From the cell containing the given text, extract its center point as [x, y] coordinate. 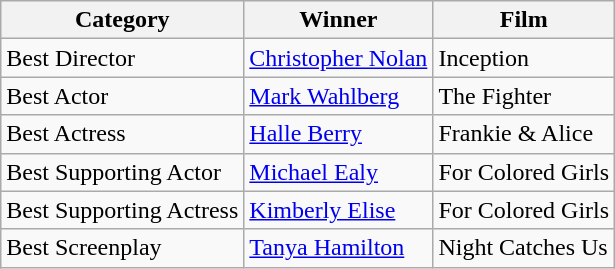
Michael Ealy [338, 172]
Halle Berry [338, 134]
Night Catches Us [524, 248]
Tanya Hamilton [338, 248]
Frankie & Alice [524, 134]
Kimberly Elise [338, 210]
Winner [338, 20]
Best Actress [122, 134]
The Fighter [524, 96]
Best Supporting Actor [122, 172]
Inception [524, 58]
Christopher Nolan [338, 58]
Best Supporting Actress [122, 210]
Best Screenplay [122, 248]
Mark Wahlberg [338, 96]
Category [122, 20]
Film [524, 20]
Best Director [122, 58]
Best Actor [122, 96]
